For the text-containing cell, return its midpoint in [x, y] coordinate format. 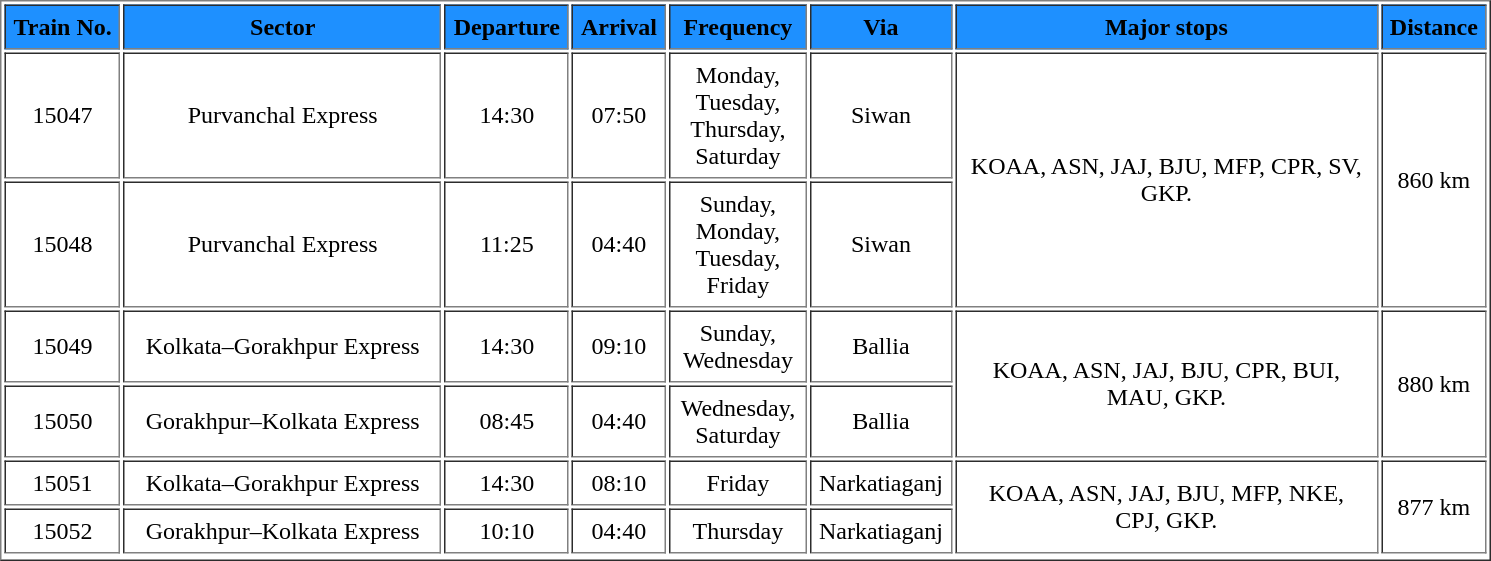
08:10 [619, 482]
Monday, Tuesday, Thursday, Saturday [738, 115]
08:45 [507, 422]
15052 [62, 530]
15047 [62, 115]
Friday [738, 482]
07:50 [619, 115]
Frequency [738, 26]
11:25 [507, 245]
860 km [1434, 180]
Distance [1434, 26]
KOAA, ASN, JAJ, BJU, MFP, NKE, CPJ, GKP. [1166, 506]
Sector [283, 26]
KOAA, ASN, JAJ, BJU, CPR, BUI, MAU, GKP. [1166, 384]
Sunday, Wednesday [738, 346]
Via [881, 26]
15049 [62, 346]
Wednesday, Saturday [738, 422]
Thursday [738, 530]
877 km [1434, 506]
880 km [1434, 384]
Sunday, Monday, Tuesday, Friday [738, 245]
Departure [507, 26]
Arrival [619, 26]
Train No. [62, 26]
Major stops [1166, 26]
15050 [62, 422]
15048 [62, 245]
09:10 [619, 346]
10:10 [507, 530]
15051 [62, 482]
KOAA, ASN, JAJ, BJU, MFP, CPR, SV, GKP. [1166, 180]
